Return the (X, Y) coordinate for the center point of the cell that contains the specified text.  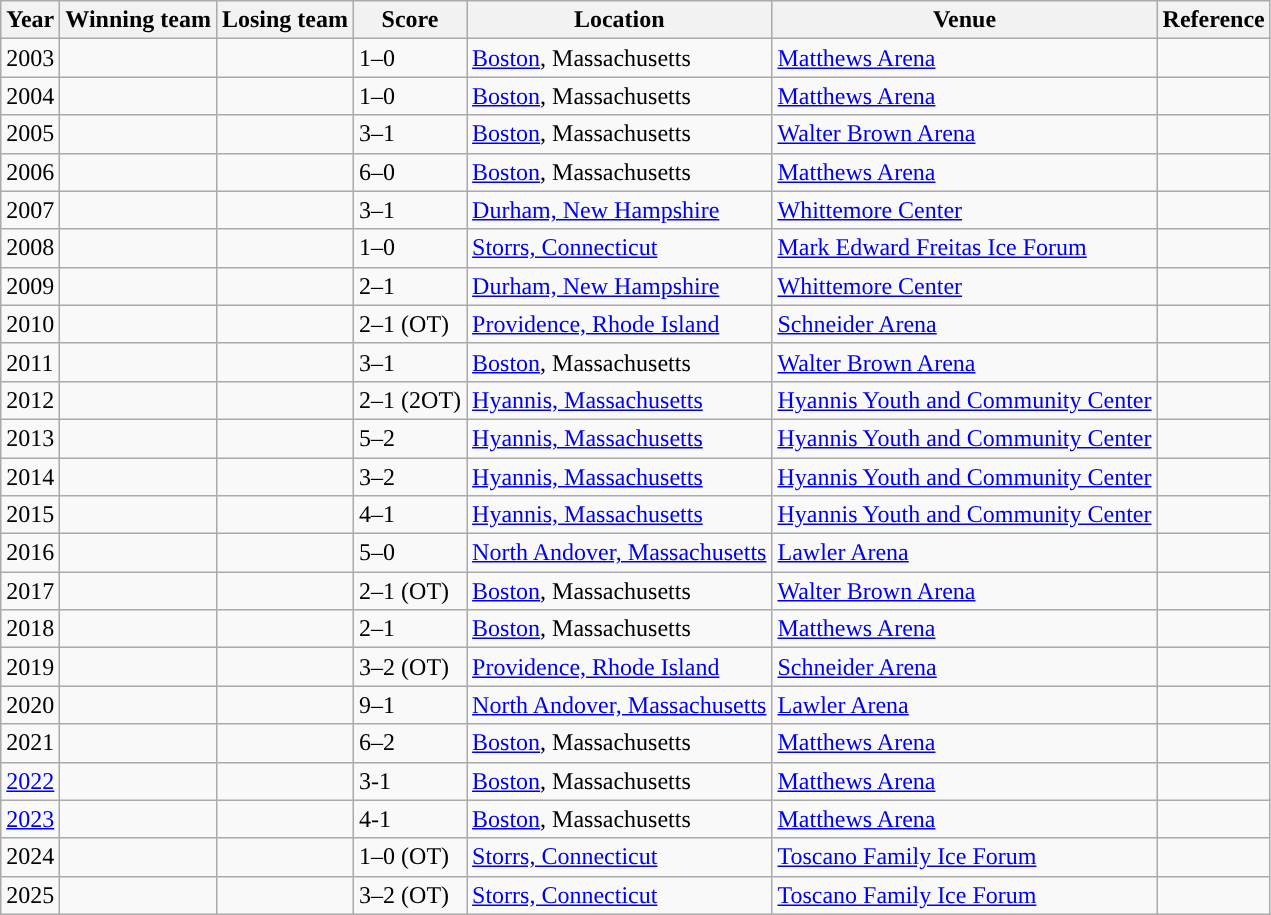
Losing team (284, 20)
2015 (30, 515)
4-1 (410, 819)
2013 (30, 438)
2018 (30, 629)
2007 (30, 210)
2017 (30, 591)
2–1 (2OT) (410, 400)
Winning team (138, 20)
2025 (30, 895)
Venue (964, 20)
5–2 (410, 438)
9–1 (410, 705)
2008 (30, 248)
2024 (30, 857)
6–2 (410, 743)
6–0 (410, 172)
2019 (30, 667)
2003 (30, 58)
Score (410, 20)
2014 (30, 477)
2006 (30, 172)
2021 (30, 743)
2010 (30, 324)
Year (30, 20)
2011 (30, 362)
2005 (30, 134)
2020 (30, 705)
1–0 (OT) (410, 857)
Location (620, 20)
3-1 (410, 781)
3–2 (410, 477)
Reference (1214, 20)
2022 (30, 781)
2016 (30, 553)
5–0 (410, 553)
2023 (30, 819)
2009 (30, 286)
2012 (30, 400)
Mark Edward Freitas Ice Forum (964, 248)
2004 (30, 96)
4–1 (410, 515)
